Identify which cell holds the provided text, then report its (X, Y) central coordinate. 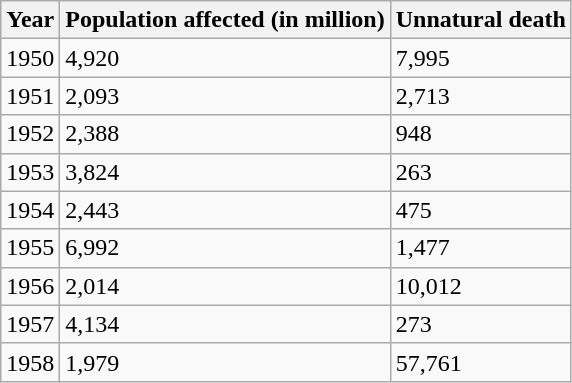
1,477 (480, 248)
1955 (30, 248)
1953 (30, 172)
7,995 (480, 58)
2,713 (480, 96)
4,920 (225, 58)
Unnatural death (480, 20)
1957 (30, 324)
10,012 (480, 286)
263 (480, 172)
948 (480, 134)
1958 (30, 362)
2,443 (225, 210)
2,014 (225, 286)
475 (480, 210)
1951 (30, 96)
3,824 (225, 172)
Population affected (in million) (225, 20)
1,979 (225, 362)
2,093 (225, 96)
1952 (30, 134)
273 (480, 324)
1956 (30, 286)
4,134 (225, 324)
2,388 (225, 134)
6,992 (225, 248)
57,761 (480, 362)
1954 (30, 210)
1950 (30, 58)
Year (30, 20)
